Scan for the cell matching the given text and deliver its (X, Y) coordinate at center. 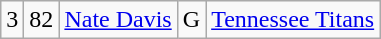
Nate Davis (118, 20)
G (191, 20)
Tennessee Titans (293, 20)
82 (42, 20)
3 (12, 20)
